Search for the cell housing the specified text and yield its [X, Y] center coordinate. 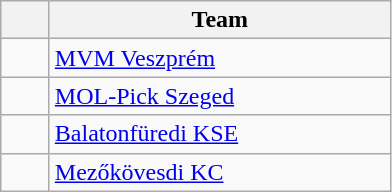
MVM Veszprém [220, 58]
Balatonfüredi KSE [220, 134]
MOL-Pick Szeged [220, 96]
Mezőkövesdi KC [220, 172]
Team [220, 20]
